Output the (x, y) coordinate of the center of the cell containing the given text.  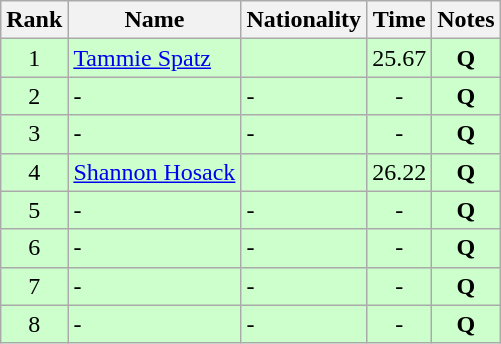
Rank (34, 20)
Shannon Hosack (154, 172)
6 (34, 248)
4 (34, 172)
3 (34, 134)
Nationality (304, 20)
8 (34, 324)
7 (34, 286)
26.22 (400, 172)
5 (34, 210)
Tammie Spatz (154, 58)
2 (34, 96)
Notes (466, 20)
25.67 (400, 58)
1 (34, 58)
Time (400, 20)
Name (154, 20)
